Capture the cell that displays the provided text and extract its (x, y) central coordinate. 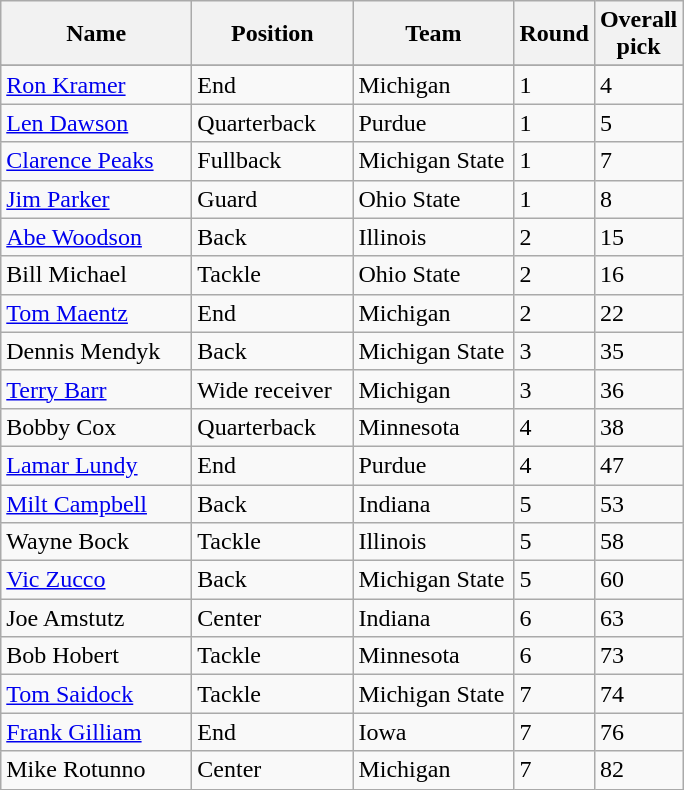
Position (272, 34)
15 (638, 237)
Iowa (434, 732)
47 (638, 465)
Abe Woodson (96, 237)
Tom Maentz (96, 313)
Name (96, 34)
8 (638, 199)
Guard (272, 199)
63 (638, 618)
35 (638, 351)
Ron Kramer (96, 85)
Tom Saidock (96, 694)
60 (638, 580)
Vic Zucco (96, 580)
Bill Michael (96, 275)
Lamar Lundy (96, 465)
38 (638, 427)
Fullback (272, 161)
Wide receiver (272, 389)
Clarence Peaks (96, 161)
58 (638, 542)
Bob Hobert (96, 656)
73 (638, 656)
Terry Barr (96, 389)
Milt Campbell (96, 503)
Jim Parker (96, 199)
Mike Rotunno (96, 770)
Round (554, 34)
22 (638, 313)
36 (638, 389)
Len Dawson (96, 123)
Bobby Cox (96, 427)
53 (638, 503)
Frank Gilliam (96, 732)
16 (638, 275)
Team (434, 34)
Wayne Bock (96, 542)
Overall pick (638, 34)
82 (638, 770)
Dennis Mendyk (96, 351)
74 (638, 694)
Joe Amstutz (96, 618)
76 (638, 732)
